Detect which cell encompasses the target text, then output its (x, y) center coordinate. 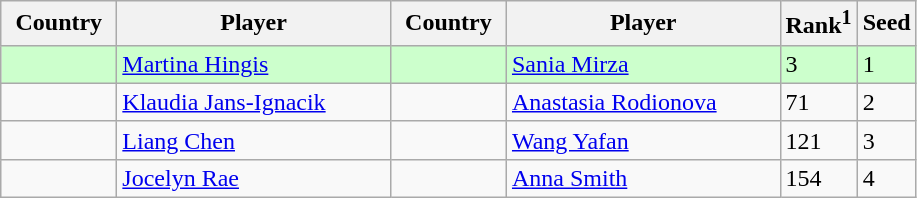
Jocelyn Rae (254, 178)
4 (886, 178)
Rank1 (818, 24)
Seed (886, 24)
1 (886, 64)
2 (886, 102)
Klaudia Jans-Ignacik (254, 102)
154 (818, 178)
Martina Hingis (254, 64)
Anastasia Rodionova (643, 102)
Wang Yafan (643, 140)
71 (818, 102)
Liang Chen (254, 140)
Sania Mirza (643, 64)
121 (818, 140)
Anna Smith (643, 178)
